Determine the (x, y) coordinate at the center of the cell enclosing the given text.  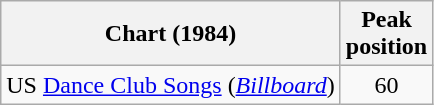
60 (386, 85)
US Dance Club Songs (Billboard) (171, 85)
Chart (1984) (171, 34)
Peakposition (386, 34)
